Pinpoint the cell where the given text exists, returning its (x, y) midpoint coordinate. 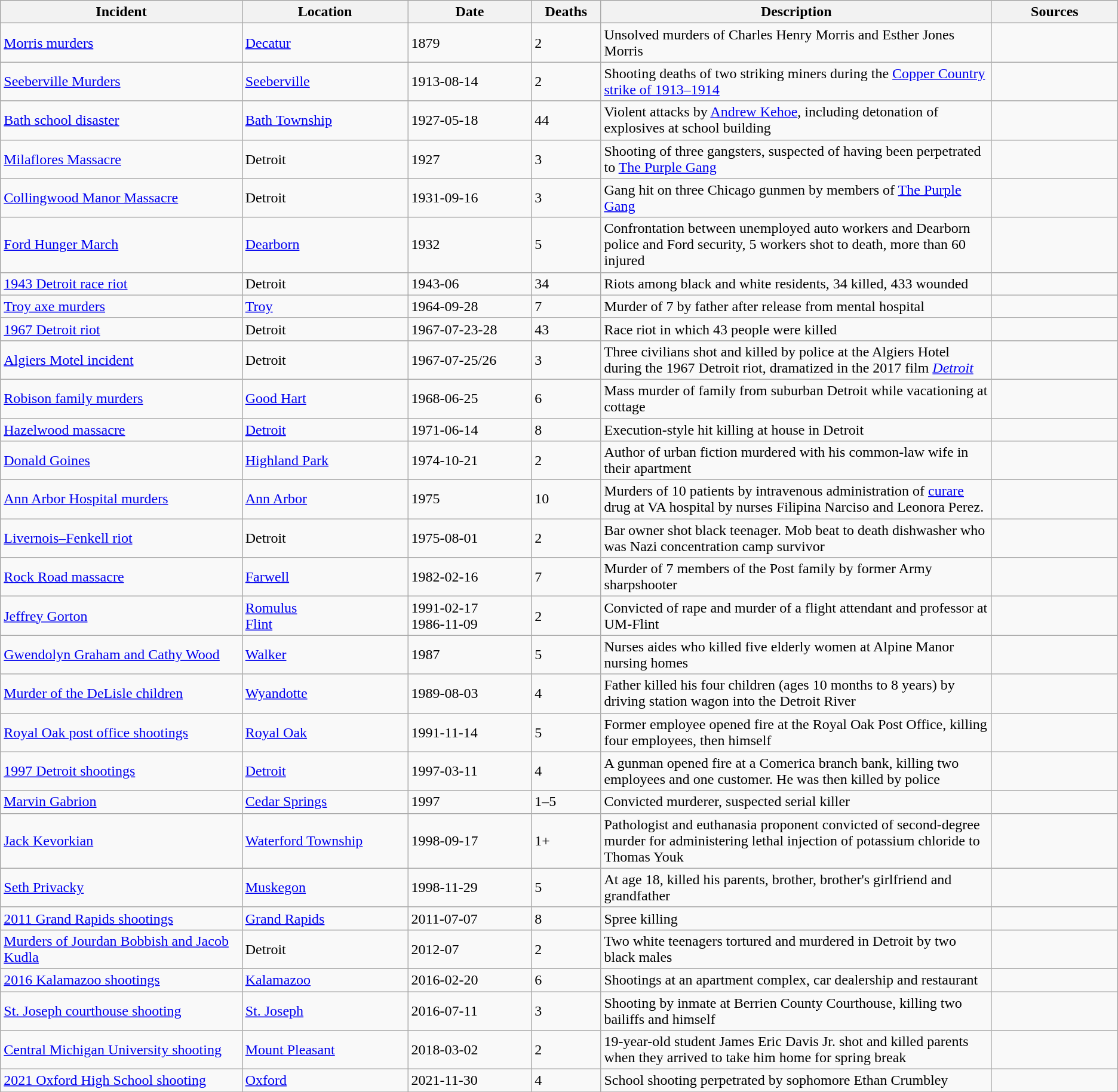
Seth Privacky (121, 887)
1997-03-11 (469, 771)
Mass murder of family from suburban Detroit while vacationing at cottage (797, 399)
Dearborn (325, 245)
Troy (325, 306)
1964-09-28 (469, 306)
Execution-style hit killing at house in Detroit (797, 429)
Decatur (325, 43)
1975 (469, 499)
Location (325, 12)
At age 18, killed his parents, brother, brother's girlfriend and grandfather (797, 887)
Marvin Gabrion (121, 802)
St. Joseph (325, 1010)
Shooting of three gangsters, suspected of having been perpetrated to The Purple Gang (797, 159)
2011 Grand Rapids shootings (121, 918)
1967 Detroit riot (121, 329)
Riots among black and white residents, 34 killed, 433 wounded (797, 284)
A gunman opened fire at a Comerica branch bank, killing two employees and one customer. He was then killed by police (797, 771)
Morris murders (121, 43)
2016 Kalamazoo shootings (121, 980)
Author of urban fiction murdered with his common-law wife in their apartment (797, 461)
Murder of the DeLisle children (121, 694)
Three civilians shot and killed by police at the Algiers Hotel during the 1967 Detroit riot, dramatized in the 2017 film Detroit (797, 359)
RomulusFlint (325, 616)
Seeberville (325, 81)
Mount Pleasant (325, 1050)
44 (566, 121)
Seeberville Murders (121, 81)
2018-03-02 (469, 1050)
1971-06-14 (469, 429)
Grand Rapids (325, 918)
1913-08-14 (469, 81)
Livernois–Fenkell riot (121, 539)
Good Hart (325, 399)
Murder of 7 by father after release from mental hospital (797, 306)
Bar owner shot black teenager. Mob beat to death dishwasher who was Nazi concentration camp survivor (797, 539)
St. Joseph courthouse shooting (121, 1010)
34 (566, 284)
1967-07-23-28 (469, 329)
Ann Arbor (325, 499)
1932 (469, 245)
Pathologist and euthanasia proponent convicted of second-degree murder for administering lethal injection of potassium chloride to Thomas Youk (797, 841)
1987 (469, 654)
Donald Goines (121, 461)
Murders of Jourdan Bobbish and Jacob Kudla (121, 949)
Bath school disaster (121, 121)
Former employee opened fire at the Royal Oak Post Office, killing four employees, then himself (797, 732)
Confrontation between unemployed auto workers and Dearborn police and Ford security, 5 workers shot to death, more than 60 injured (797, 245)
1927 (469, 159)
Kalamazoo (325, 980)
43 (566, 329)
2021-11-30 (469, 1081)
Rock Road massacre (121, 577)
1974-10-21 (469, 461)
Father killed his four children (ages 10 months to 8 years) by driving station wagon into the Detroit River (797, 694)
Nurses aides who killed five elderly women at Alpine Manor nursing homes (797, 654)
Waterford Township (325, 841)
1998-09-17 (469, 841)
School shooting perpetrated by sophomore Ethan Crumbley (797, 1081)
1975-08-01 (469, 539)
2016-02-20 (469, 980)
Muskegon (325, 887)
1+ (566, 841)
1927-05-18 (469, 121)
1998-11-29 (469, 887)
Violent attacks by Andrew Kehoe, including detonation of explosives at school building (797, 121)
1991-11-14 (469, 732)
1–5 (566, 802)
1931-09-16 (469, 198)
Murders of 10 patients by intravenous administration of curare drug at VA hospital by nurses Filipina Narciso and Leonora Perez. (797, 499)
Unsolved murders of Charles Henry Morris and Esther Jones Morris (797, 43)
Robison family murders (121, 399)
Murder of 7 members of the Post family by former Army sharpshooter (797, 577)
Farwell (325, 577)
Royal Oak post office shootings (121, 732)
1991-02-171986-11-09 (469, 616)
Milaflores Massacre (121, 159)
Two white teenagers tortured and murdered in Detroit by two black males (797, 949)
Description (797, 12)
19-year-old student James Eric Davis Jr. shot and killed parents when they arrived to take him home for spring break (797, 1050)
Gang hit on three Chicago gunmen by members of The Purple Gang (797, 198)
10 (566, 499)
1997 (469, 802)
Cedar Springs (325, 802)
1943 Detroit race riot (121, 284)
Bath Township (325, 121)
Shootings at an apartment complex, car dealership and restaurant (797, 980)
1997 Detroit shootings (121, 771)
Ford Hunger March (121, 245)
2016-07-11 (469, 1010)
Royal Oak (325, 732)
Deaths (566, 12)
1968-06-25 (469, 399)
Ann Arbor Hospital murders (121, 499)
Shooting deaths of two striking miners during the Copper Country strike of 1913–1914 (797, 81)
Oxford (325, 1081)
Date (469, 12)
Central Michigan University shooting (121, 1050)
Jack Kevorkian (121, 841)
Convicted murderer, suspected serial killer (797, 802)
Wyandotte (325, 694)
1967-07-25/26 (469, 359)
Gwendolyn Graham and Cathy Wood (121, 654)
Convicted of rape and murder of a flight attendant and professor at UM-Flint (797, 616)
2021 Oxford High School shooting (121, 1081)
Sources (1055, 12)
Incident (121, 12)
Algiers Motel incident (121, 359)
1943-06 (469, 284)
2011-07-07 (469, 918)
Walker (325, 654)
1982-02-16 (469, 577)
Highland Park (325, 461)
1879 (469, 43)
Shooting by inmate at Berrien County Courthouse, killing two bailiffs and himself (797, 1010)
Collingwood Manor Massacre (121, 198)
Spree killing (797, 918)
Troy axe murders (121, 306)
2012-07 (469, 949)
Race riot in which 43 people were killed (797, 329)
Hazelwood massacre (121, 429)
1989-08-03 (469, 694)
Jeffrey Gorton (121, 616)
